From the cell containing the given text, extract its center point as (X, Y) coordinate. 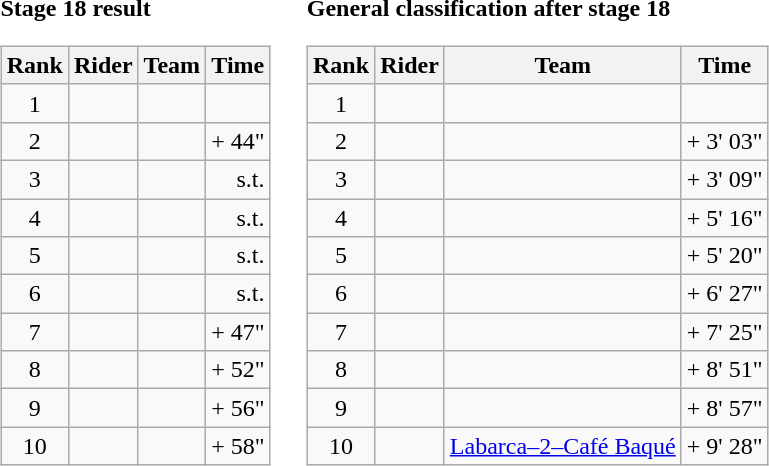
+ 9' 28" (724, 446)
+ 7' 25" (724, 332)
Labarca–2–Café Baqué (562, 446)
+ 8' 51" (724, 370)
+ 8' 57" (724, 408)
+ 47" (238, 332)
+ 56" (238, 408)
+ 5' 16" (724, 217)
+ 6' 27" (724, 294)
+ 3' 03" (724, 141)
+ 3' 09" (724, 179)
+ 52" (238, 370)
+ 58" (238, 446)
+ 5' 20" (724, 256)
+ 44" (238, 141)
